Capture the cell that displays the provided text and extract its [X, Y] central coordinate. 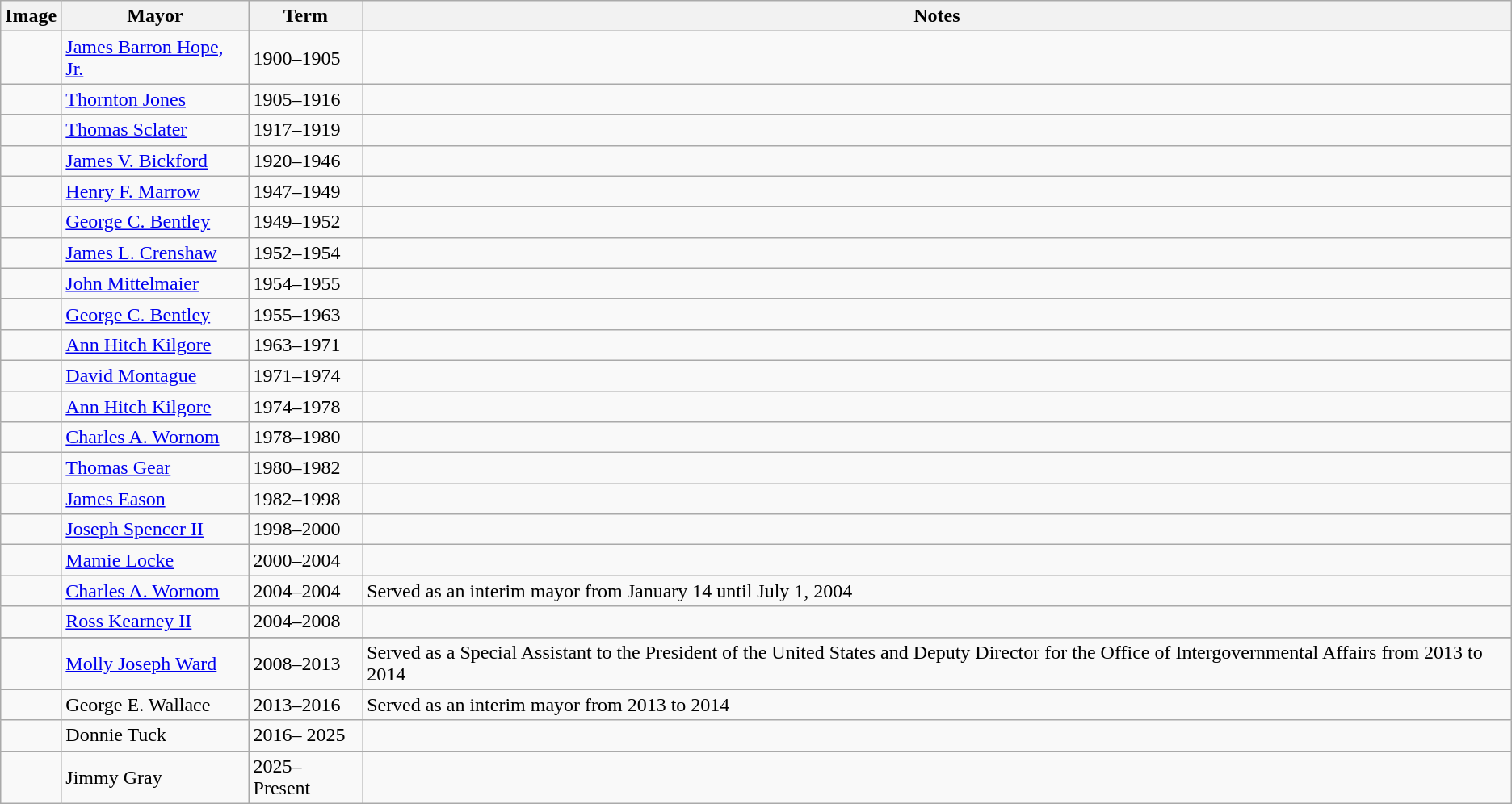
Ross Kearney II [155, 622]
2004–2008 [305, 622]
James Eason [155, 499]
Henry F. Marrow [155, 191]
2000–2004 [305, 560]
1949–1952 [305, 222]
2025–Present [305, 777]
James L. Crenshaw [155, 253]
Served as an interim mayor from 2013 to 2014 [937, 705]
George E. Wallace [155, 705]
2004–2004 [305, 591]
Thornton Jones [155, 99]
Mayor [155, 16]
1982–1998 [305, 499]
1974–1978 [305, 406]
1900–1905 [305, 58]
Term [305, 16]
1905–1916 [305, 99]
1954–1955 [305, 283]
Molly Joseph Ward [155, 664]
Notes [937, 16]
John Mittelmaier [155, 283]
David Montague [155, 375]
Jimmy Gray [155, 777]
Thomas Gear [155, 468]
James V. Bickford [155, 161]
1947–1949 [305, 191]
1980–1982 [305, 468]
2013–2016 [305, 705]
1978–1980 [305, 438]
2008–2013 [305, 664]
James Barron Hope, Jr. [155, 58]
1998–2000 [305, 530]
1963–1971 [305, 345]
Mamie Locke [155, 560]
Donnie Tuck [155, 735]
1952–1954 [305, 253]
Thomas Sclater [155, 130]
Image [31, 16]
1955–1963 [305, 314]
Served as a Special Assistant to the President of the United States and Deputy Director for the Office of Intergovernmental Affairs from 2013 to 2014 [937, 664]
Joseph Spencer II [155, 530]
Served as an interim mayor from January 14 until July 1, 2004 [937, 591]
1917–1919 [305, 130]
1920–1946 [305, 161]
1971–1974 [305, 375]
2016– 2025 [305, 735]
